Detect which cell encompasses the target text, then output its (X, Y) center coordinate. 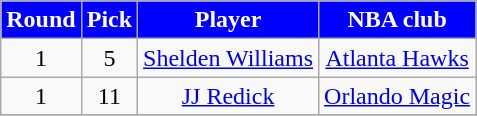
11 (109, 96)
Pick (109, 20)
Round (41, 20)
JJ Redick (228, 96)
Shelden Williams (228, 58)
5 (109, 58)
NBA club (398, 20)
Player (228, 20)
Atlanta Hawks (398, 58)
Orlando Magic (398, 96)
